Return (x, y) of the center of cell containing provided text 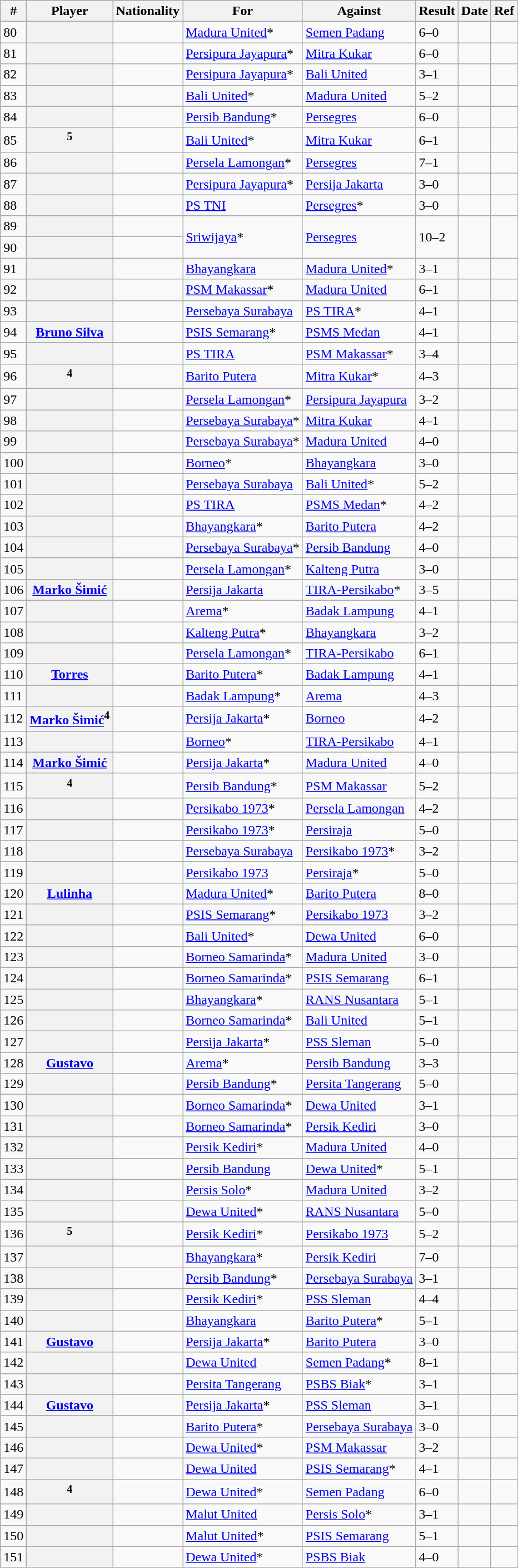
Marko Šimić4 (70, 719)
99 (13, 442)
131 (13, 1126)
PSBS Biak (359, 1557)
116 (13, 809)
82 (13, 75)
108 (13, 632)
123 (13, 957)
95 (13, 353)
PS TNI (243, 205)
141 (13, 1342)
84 (13, 117)
PSBS Biak* (359, 1384)
89 (13, 226)
149 (13, 1515)
10–2 (437, 237)
Semen Padang* (359, 1363)
PS TIRA* (359, 311)
Result (437, 11)
135 (13, 1211)
147 (13, 1468)
139 (13, 1299)
81 (13, 53)
TIRA-Persikabo* (359, 590)
Persegres* (359, 205)
Persela Lamongan (359, 809)
94 (13, 332)
151 (13, 1557)
PSMS Medan* (359, 505)
126 (13, 1021)
7–1 (437, 163)
Mitra Kukar* (359, 376)
Date (475, 11)
106 (13, 590)
8–0 (437, 893)
88 (13, 205)
128 (13, 1063)
101 (13, 484)
3–4 (437, 353)
85 (13, 140)
98 (13, 421)
92 (13, 290)
4–4 (437, 1299)
91 (13, 269)
3–3 (437, 1063)
121 (13, 914)
100 (13, 463)
Player (70, 11)
105 (13, 568)
122 (13, 936)
83 (13, 96)
Persipura Jayapura (359, 399)
113 (13, 741)
143 (13, 1384)
Malut United (243, 1515)
127 (13, 1042)
Ref (504, 11)
Badak Lampung* (243, 696)
148 (13, 1492)
PSMS Medan (359, 332)
129 (13, 1084)
110 (13, 675)
# (13, 11)
133 (13, 1169)
Persiraja* (359, 872)
Kalteng Putra (359, 568)
Arema (359, 696)
115 (13, 785)
Persiraja (359, 830)
93 (13, 311)
150 (13, 1536)
130 (13, 1105)
Kalteng Putra* (243, 632)
97 (13, 399)
109 (13, 654)
Bruno Silva (70, 332)
Nationality (148, 11)
145 (13, 1426)
107 (13, 611)
114 (13, 763)
86 (13, 163)
144 (13, 1405)
8–1 (437, 1363)
87 (13, 184)
90 (13, 248)
134 (13, 1190)
80 (13, 32)
3–5 (437, 590)
Borneo (359, 719)
132 (13, 1147)
125 (13, 1000)
Malut United* (243, 1536)
136 (13, 1234)
146 (13, 1447)
118 (13, 851)
137 (13, 1257)
140 (13, 1320)
120 (13, 893)
117 (13, 830)
For (243, 11)
96 (13, 376)
102 (13, 505)
Sriwijaya* (243, 237)
142 (13, 1363)
7–0 (437, 1257)
124 (13, 978)
Torres (70, 675)
111 (13, 696)
112 (13, 719)
Against (359, 11)
Lulinha (70, 893)
104 (13, 547)
103 (13, 526)
138 (13, 1278)
119 (13, 872)
